Return the (x, y) coordinate for the center point of the cell that contains the specified text.  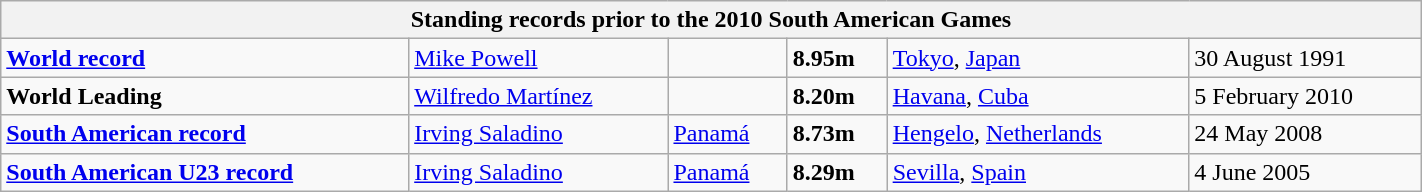
Hengelo, Netherlands (1038, 134)
Havana, Cuba (1038, 96)
5 February 2010 (1305, 96)
Sevilla, Spain (1038, 172)
24 May 2008 (1305, 134)
8.95m (837, 58)
South American U23 record (205, 172)
30 August 1991 (1305, 58)
4 June 2005 (1305, 172)
South American record (205, 134)
Mike Powell (538, 58)
8.73m (837, 134)
8.29m (837, 172)
World Leading (205, 96)
Tokyo, Japan (1038, 58)
Standing records prior to the 2010 South American Games (711, 20)
8.20m (837, 96)
Wilfredo Martínez (538, 96)
World record (205, 58)
